Find where the given text appears and provide that cell's center as (x, y) coordinate. 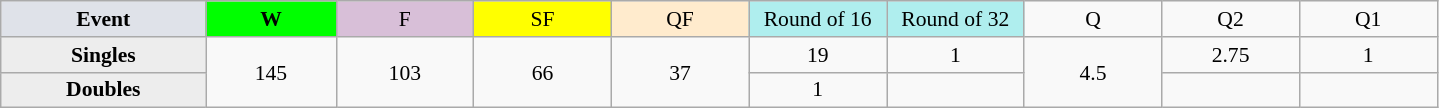
37 (680, 72)
4.5 (1093, 72)
Event (104, 19)
19 (818, 55)
W (271, 19)
103 (405, 72)
Round of 16 (818, 19)
145 (271, 72)
Doubles (104, 90)
Q (1093, 19)
2.75 (1231, 55)
Round of 32 (955, 19)
Singles (104, 55)
F (405, 19)
SF (543, 19)
66 (543, 72)
QF (680, 19)
Q1 (1368, 19)
Q2 (1231, 19)
